Output the [x, y] coordinate of the center of the cell containing the given text.  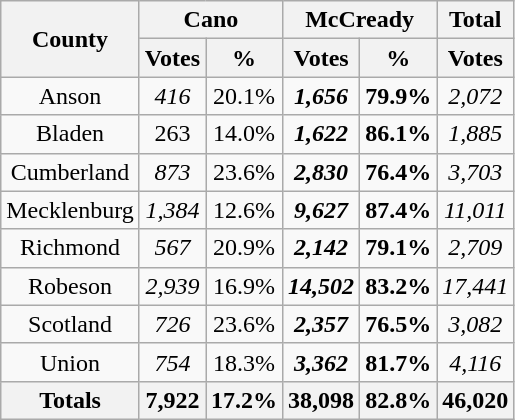
726 [172, 324]
81.7% [398, 362]
11,011 [476, 210]
20.9% [244, 248]
2,357 [322, 324]
1,656 [322, 96]
79.9% [398, 96]
17,441 [476, 286]
14.0% [244, 134]
87.4% [398, 210]
Union [70, 362]
12.6% [244, 210]
79.1% [398, 248]
Mecklenburg [70, 210]
2,830 [322, 172]
Bladen [70, 134]
1,622 [322, 134]
Richmond [70, 248]
17.2% [244, 400]
3,703 [476, 172]
2,939 [172, 286]
18.3% [244, 362]
263 [172, 134]
2,072 [476, 96]
Robeson [70, 286]
4,116 [476, 362]
76.5% [398, 324]
Cumberland [70, 172]
567 [172, 248]
9,627 [322, 210]
1,885 [476, 134]
416 [172, 96]
873 [172, 172]
86.1% [398, 134]
76.4% [398, 172]
3,082 [476, 324]
754 [172, 362]
Cano [210, 20]
20.1% [244, 96]
Total [476, 20]
38,098 [322, 400]
1,384 [172, 210]
McCready [360, 20]
82.8% [398, 400]
County [70, 39]
Scotland [70, 324]
14,502 [322, 286]
2,142 [322, 248]
3,362 [322, 362]
83.2% [398, 286]
Totals [70, 400]
16.9% [244, 286]
Anson [70, 96]
2,709 [476, 248]
7,922 [172, 400]
46,020 [476, 400]
